Locate the cell with the specified text and output its (X, Y) center coordinate. 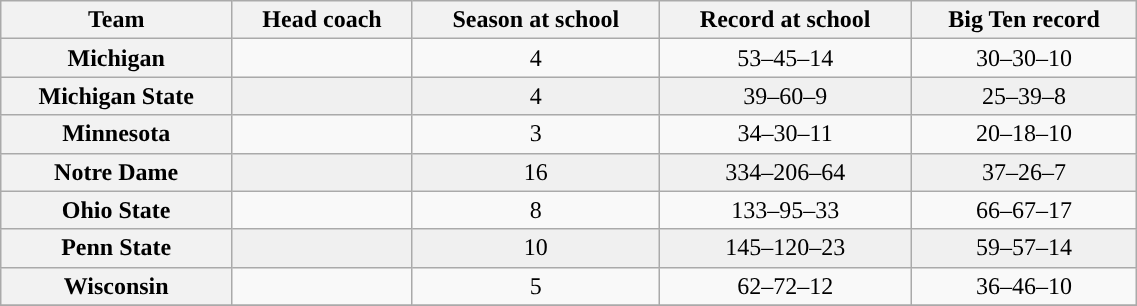
39–60–9 (785, 96)
Michigan (116, 58)
20–18–10 (1024, 134)
Record at school (785, 20)
Ohio State (116, 210)
37–26–7 (1024, 172)
36–46–10 (1024, 286)
59–57–14 (1024, 248)
34–30–11 (785, 134)
Minnesota (116, 134)
66–67–17 (1024, 210)
Wisconsin (116, 286)
Head coach (322, 20)
8 (536, 210)
Season at school (536, 20)
Team (116, 20)
334–206–64 (785, 172)
Michigan State (116, 96)
30–30–10 (1024, 58)
133–95–33 (785, 210)
62–72–12 (785, 286)
145–120–23 (785, 248)
Big Ten record (1024, 20)
25–39–8 (1024, 96)
3 (536, 134)
Notre Dame (116, 172)
16 (536, 172)
Penn State (116, 248)
10 (536, 248)
53–45–14 (785, 58)
5 (536, 286)
